Capture the cell that displays the provided text and extract its (X, Y) central coordinate. 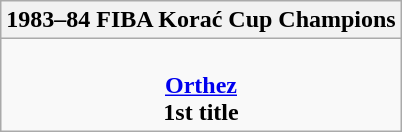
1983–84 FIBA Korać Cup Champions (201, 20)
Orthez 1st title (201, 85)
